From the cell containing the given text, extract its center point as (x, y) coordinate. 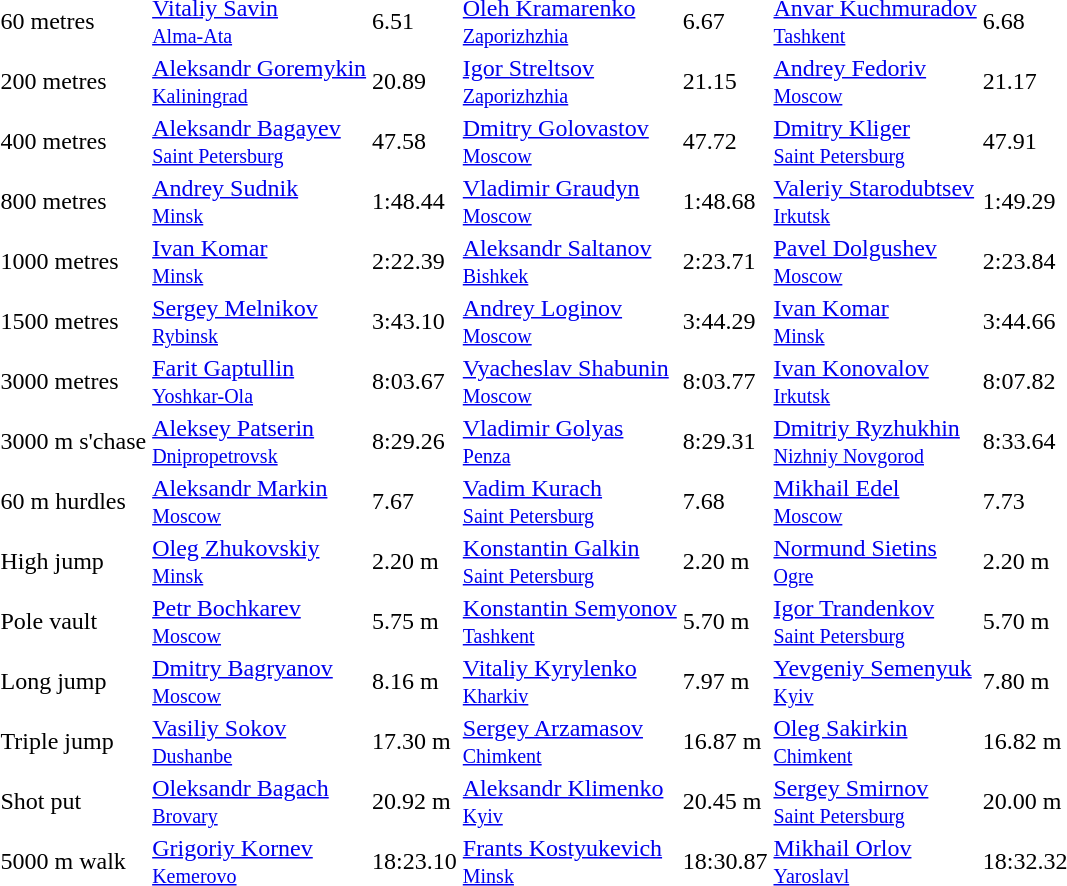
20.89 (415, 82)
Andrey Fedoriv Moscow (875, 82)
Aleksandr Klimenko Kyiv (570, 802)
5.75 m (415, 622)
7.68 (725, 502)
5.70 m (725, 622)
Dmitriy Ryzhukhin Nizhniy Novgorod (875, 442)
21.15 (725, 82)
Valeriy Starodubtsev Irkutsk (875, 202)
Sergey Melnikov Rybinsk (260, 322)
Farit Gaptullin Yoshkar-Ola (260, 382)
8:29.26 (415, 442)
Igor Streltsov Zaporizhzhia (570, 82)
Petr Bochkarev Moscow (260, 622)
Dmitry Kliger Saint Petersburg (875, 142)
47.58 (415, 142)
Aleksandr Saltanov Bishkek (570, 262)
Sergey Arzamasov Chimkent (570, 742)
Aleksandr Bagayev Saint Petersburg (260, 142)
Andrey Loginov Moscow (570, 322)
Vladimir Golyas Penza (570, 442)
3:43.10 (415, 322)
Konstantin Galkin Saint Petersburg (570, 562)
Pavel Dolgushev Moscow (875, 262)
8.16 m (415, 682)
Vasiliy Sokov Dushanbe (260, 742)
7.97 m (725, 682)
Yevgeniy Semenyuk Kyiv (875, 682)
8:03.67 (415, 382)
Igor Trandenkov Saint Petersburg (875, 622)
Vladimir Graudyn Moscow (570, 202)
17.30 m (415, 742)
Vadim Kurach Saint Petersburg (570, 502)
Sergey Smirnov Saint Petersburg (875, 802)
Aleksey Patserin Dnipropetrovsk (260, 442)
Oleg Sakirkin Chimkent (875, 742)
2:23.71 (725, 262)
20.92 m (415, 802)
Aleksandr Goremykin Kaliningrad (260, 82)
1:48.68 (725, 202)
2:22.39 (415, 262)
47.72 (725, 142)
8:29.31 (725, 442)
20.45 m (725, 802)
3:44.29 (725, 322)
Mikhail Edel Moscow (875, 502)
8:03.77 (725, 382)
Oleksandr Bagach Brovary (260, 802)
Aleksandr Markin Moscow (260, 502)
Ivan Konovalov Irkutsk (875, 382)
1:48.44 (415, 202)
Oleg Zhukovskiy Minsk (260, 562)
Andrey Sudnik Minsk (260, 202)
Dmitry Bagryanov Moscow (260, 682)
Normund Sietins Ogre (875, 562)
Vitaliy Kyrylenko Kharkiv (570, 682)
7.67 (415, 502)
Konstantin Semyonov Tashkent (570, 622)
Vyacheslav Shabunin Moscow (570, 382)
16.87 m (725, 742)
Dmitry Golovastov Moscow (570, 142)
